Provide the (x, y) coordinate of the cell's center where the given text is located.  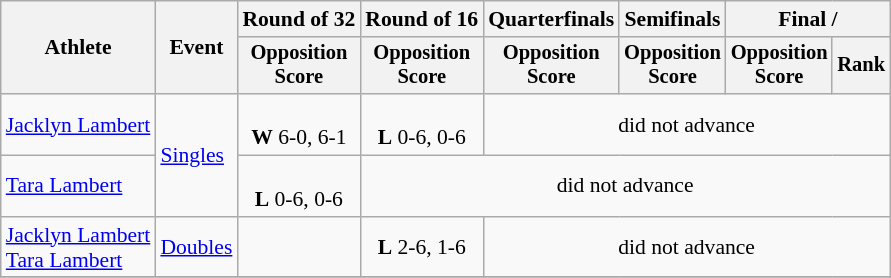
Doubles (196, 248)
Jacklyn Lambert (78, 124)
L 2-6, 1-6 (422, 248)
Singles (196, 155)
Jacklyn LambertTara Lambert (78, 248)
Tara Lambert (78, 186)
Rank (861, 66)
Athlete (78, 48)
Round of 32 (298, 19)
Quarterfinals (551, 19)
W 6-0, 6-1 (298, 124)
Semifinals (672, 19)
Final / (808, 19)
Event (196, 48)
Round of 16 (422, 19)
